From the cell containing the given text, extract its center point as (x, y) coordinate. 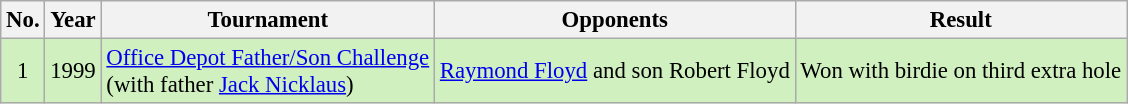
1 (23, 72)
Tournament (268, 20)
Office Depot Father/Son Challenge(with father Jack Nicklaus) (268, 72)
No. (23, 20)
Year (73, 20)
Raymond Floyd and son Robert Floyd (616, 72)
Result (960, 20)
Won with birdie on third extra hole (960, 72)
Opponents (616, 20)
1999 (73, 72)
